For the text-containing cell, return its midpoint in (X, Y) coordinate format. 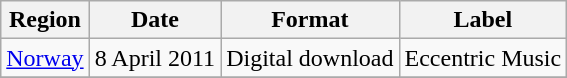
Label (483, 20)
Digital download (310, 58)
Eccentric Music (483, 58)
Date (155, 20)
Format (310, 20)
Norway (45, 58)
Region (45, 20)
8 April 2011 (155, 58)
